Pinpoint the cell where the given text exists, returning its [X, Y] midpoint coordinate. 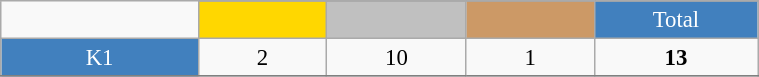
Total [676, 20]
1 [530, 58]
2 [262, 58]
10 [397, 58]
K1 [100, 58]
13 [676, 58]
